Scan for the cell matching the given text and deliver its (X, Y) coordinate at center. 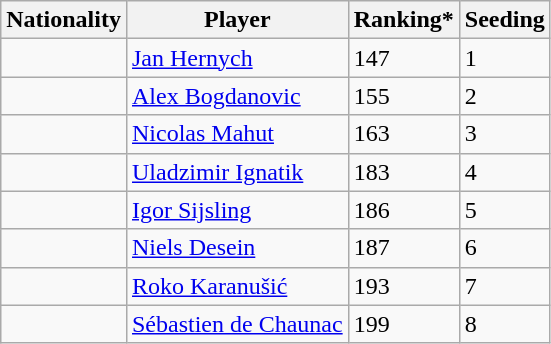
5 (504, 210)
Jan Hernych (237, 58)
193 (404, 286)
Uladzimir Ignatik (237, 172)
Sébastien de Chaunac (237, 324)
7 (504, 286)
4 (504, 172)
187 (404, 248)
Player (237, 20)
Ranking* (404, 20)
186 (404, 210)
Igor Sijsling (237, 210)
163 (404, 134)
199 (404, 324)
147 (404, 58)
183 (404, 172)
6 (504, 248)
3 (504, 134)
2 (504, 96)
Niels Desein (237, 248)
Roko Karanušić (237, 286)
155 (404, 96)
Seeding (504, 20)
Alex Bogdanovic (237, 96)
Nicolas Mahut (237, 134)
8 (504, 324)
Nationality (64, 20)
1 (504, 58)
